Provide the [X, Y] coordinate of the cell's center where the given text is located.  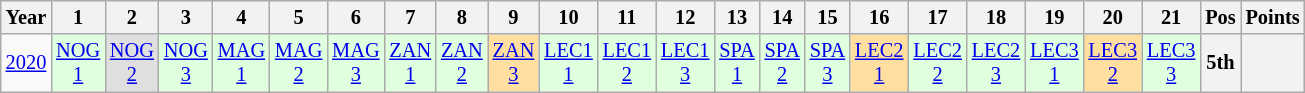
19 [1054, 17]
2 [132, 17]
15 [828, 17]
7 [410, 17]
Points [1273, 17]
5th [1220, 63]
LEC23 [996, 63]
4 [242, 17]
LEC11 [568, 63]
MAG3 [356, 63]
LEC22 [937, 63]
SPA3 [828, 63]
LEC13 [685, 63]
NOG3 [186, 63]
5 [298, 17]
13 [736, 17]
16 [879, 17]
LEC33 [1171, 63]
12 [685, 17]
14 [782, 17]
ZAN2 [462, 63]
20 [1113, 17]
3 [186, 17]
LEC12 [627, 63]
2020 [26, 63]
9 [514, 17]
LEC32 [1113, 63]
Year [26, 17]
ZAN3 [514, 63]
MAG2 [298, 63]
LEC21 [879, 63]
17 [937, 17]
ZAN1 [410, 63]
SPA1 [736, 63]
Pos [1220, 17]
8 [462, 17]
6 [356, 17]
NOG1 [78, 63]
10 [568, 17]
NOG2 [132, 63]
1 [78, 17]
11 [627, 17]
21 [1171, 17]
SPA2 [782, 63]
MAG1 [242, 63]
18 [996, 17]
LEC31 [1054, 63]
